Provide the (x, y) coordinate of the cell's center where the given text is located.  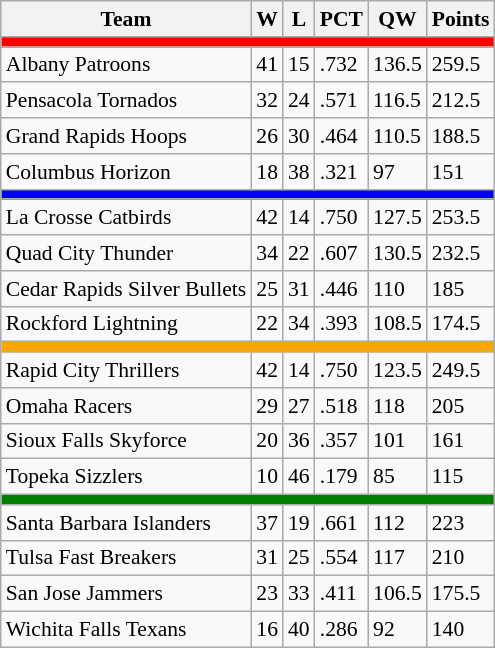
Grand Rapids Hoops (126, 136)
20 (267, 441)
Team (126, 19)
101 (398, 441)
223 (461, 523)
.179 (342, 477)
127.5 (398, 218)
110.5 (398, 136)
15 (299, 65)
Albany Patroons (126, 65)
92 (398, 630)
161 (461, 441)
130.5 (398, 253)
.554 (342, 558)
140 (461, 630)
L (299, 19)
Rapid City Thrillers (126, 370)
188.5 (461, 136)
259.5 (461, 65)
40 (299, 630)
.571 (342, 101)
185 (461, 289)
33 (299, 594)
29 (267, 406)
.286 (342, 630)
249.5 (461, 370)
123.5 (398, 370)
110 (398, 289)
Pensacola Tornados (126, 101)
27 (299, 406)
Cedar Rapids Silver Bullets (126, 289)
210 (461, 558)
16 (267, 630)
115 (461, 477)
97 (398, 172)
.393 (342, 324)
Points (461, 19)
24 (299, 101)
112 (398, 523)
212.5 (461, 101)
Rockford Lightning (126, 324)
.732 (342, 65)
151 (461, 172)
.464 (342, 136)
Santa Barbara Islanders (126, 523)
30 (299, 136)
Quad City Thunder (126, 253)
.411 (342, 594)
QW (398, 19)
.321 (342, 172)
26 (267, 136)
85 (398, 477)
116.5 (398, 101)
106.5 (398, 594)
Sioux Falls Skyforce (126, 441)
La Crosse Catbirds (126, 218)
205 (461, 406)
38 (299, 172)
Omaha Racers (126, 406)
36 (299, 441)
253.5 (461, 218)
118 (398, 406)
19 (299, 523)
Columbus Horizon (126, 172)
136.5 (398, 65)
10 (267, 477)
PCT (342, 19)
Tulsa Fast Breakers (126, 558)
23 (267, 594)
18 (267, 172)
108.5 (398, 324)
175.5 (461, 594)
37 (267, 523)
174.5 (461, 324)
.607 (342, 253)
117 (398, 558)
41 (267, 65)
W (267, 19)
32 (267, 101)
.518 (342, 406)
.446 (342, 289)
232.5 (461, 253)
San Jose Jammers (126, 594)
Topeka Sizzlers (126, 477)
46 (299, 477)
Wichita Falls Texans (126, 630)
.661 (342, 523)
.357 (342, 441)
